Return the [X, Y] coordinate for the center point of the cell that contains the specified text.  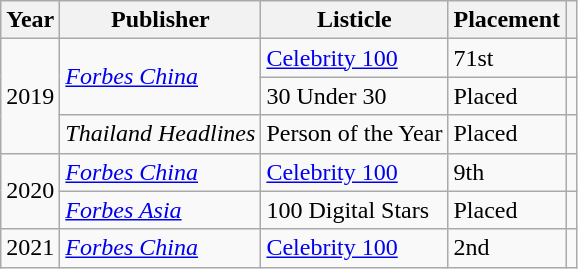
Year [30, 20]
2020 [30, 191]
Forbes Asia [160, 210]
100 Digital Stars [354, 210]
Person of the Year [354, 134]
2nd [507, 248]
30 Under 30 [354, 96]
2019 [30, 96]
Publisher [160, 20]
9th [507, 172]
71st [507, 58]
Thailand Headlines [160, 134]
Placement [507, 20]
Listicle [354, 20]
2021 [30, 248]
